Return the [X, Y] coordinate for the center point of the cell that contains the specified text.  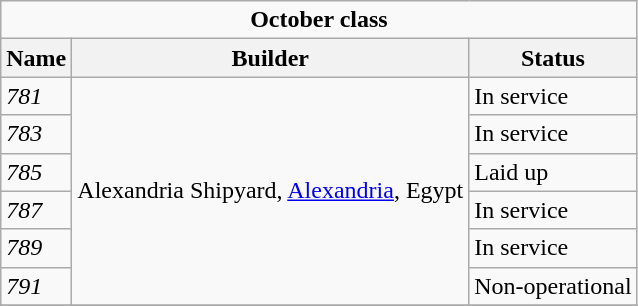
Alexandria Shipyard, Alexandria, Egypt [270, 191]
787 [36, 210]
781 [36, 96]
Name [36, 58]
Status [553, 58]
791 [36, 286]
October class [319, 20]
789 [36, 248]
Builder [270, 58]
Laid up [553, 172]
785 [36, 172]
783 [36, 134]
Non-operational [553, 286]
